Find where the given text appears and provide that cell's center as [x, y] coordinate. 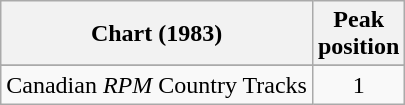
Peakposition [358, 34]
1 [358, 85]
Chart (1983) [157, 34]
Canadian RPM Country Tracks [157, 85]
